Find where the given text appears and provide that cell's center as (x, y) coordinate. 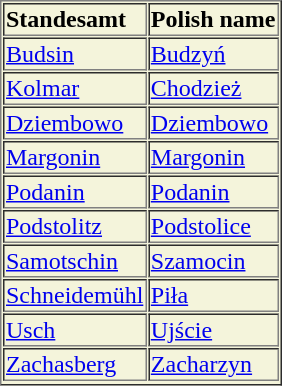
Podstolitz (74, 226)
Standesamt (74, 20)
Piła (214, 296)
Budzyń (214, 54)
Chodzież (214, 88)
Schneidemühl (74, 296)
Kolmar (74, 88)
Usch (74, 330)
Zacharzyn (214, 364)
Samotschin (74, 260)
Ujście (214, 330)
Polish name (214, 20)
Zachasberg (74, 364)
Budsin (74, 54)
Szamocin (214, 260)
Podstolice (214, 226)
